Search for the cell housing the specified text and yield its (X, Y) center coordinate. 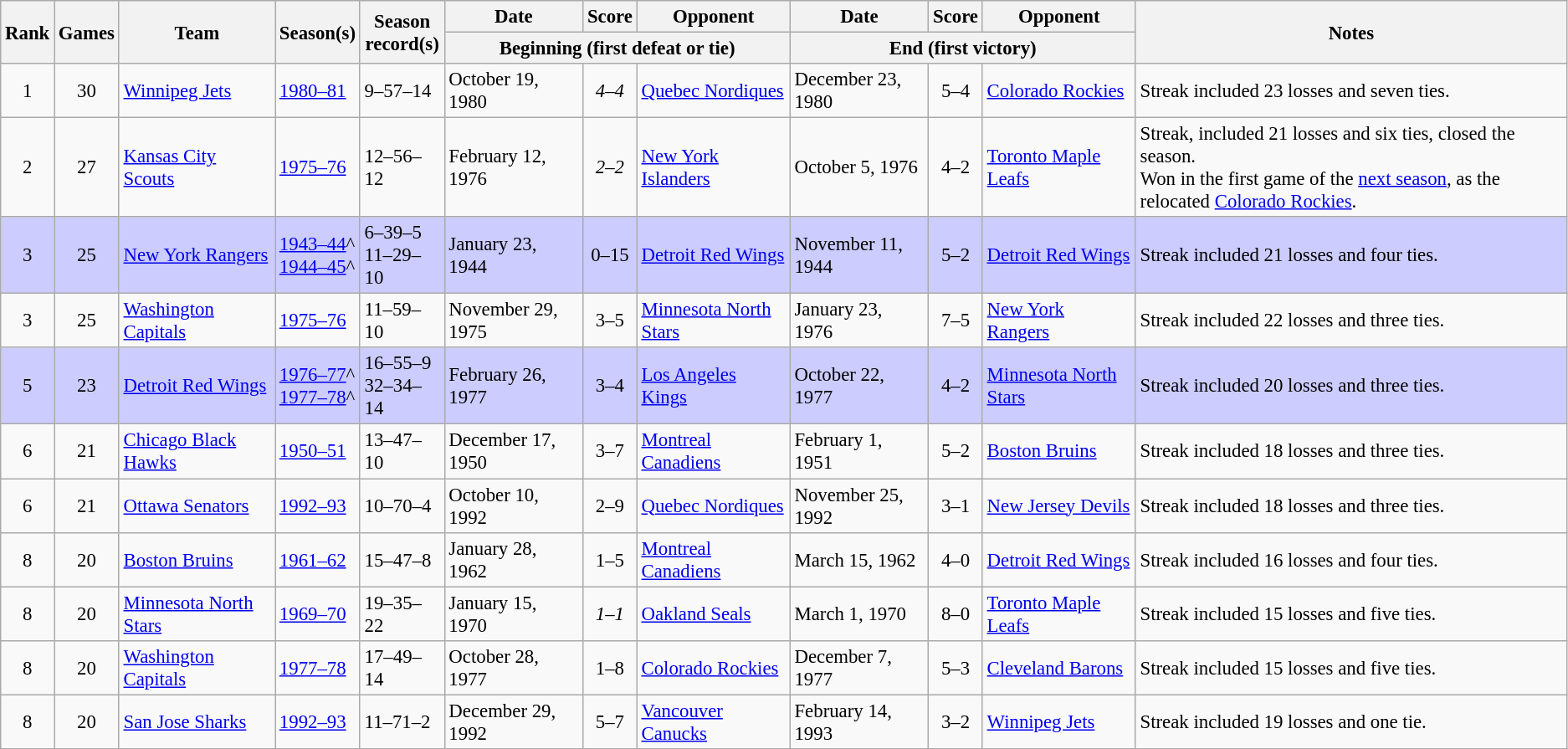
Chicago Black Hawks (197, 452)
1–1 (611, 614)
5–4 (956, 90)
December 29, 1992 (514, 721)
3–2 (956, 721)
12–56–12 (402, 167)
27 (87, 167)
Streak included 23 losses and seven ties. (1350, 90)
1969–70 (318, 614)
5–3 (956, 668)
16–55–932–34–14 (402, 387)
6–39–511–29–10 (402, 255)
Streak included 20 losses and three ties. (1350, 387)
13–47–10 (402, 452)
October 19, 1980 (514, 90)
3–4 (611, 387)
17–49–14 (402, 668)
Oakland Seals (713, 614)
0–15 (611, 255)
October 28, 1977 (514, 668)
11–71–2 (402, 721)
End (first victory) (962, 49)
4–4 (611, 90)
2–9 (611, 505)
December 23, 1980 (859, 90)
January 23, 1976 (859, 321)
1–5 (611, 559)
4–0 (956, 559)
November 11, 1944 (859, 255)
11–59–10 (402, 321)
1976–77^1977–78^ (318, 387)
Ottawa Senators (197, 505)
1 (28, 90)
Streak included 21 losses and four ties. (1350, 255)
November 29, 1975 (514, 321)
2–2 (611, 167)
Streak included 19 losses and one tie. (1350, 721)
January 23, 1944 (514, 255)
1977–78 (318, 668)
Beginning (first defeat or tie) (617, 49)
23 (87, 387)
December 17, 1950 (514, 452)
March 15, 1962 (859, 559)
February 1, 1951 (859, 452)
1–8 (611, 668)
Kansas City Scouts (197, 167)
3–5 (611, 321)
November 25, 1992 (859, 505)
December 7, 1977 (859, 668)
Seasonrecord(s) (402, 32)
2 (28, 167)
Streak, included 21 losses and six ties, closed the season.Won in the first game of the next season, as the relocated Colorado Rockies. (1350, 167)
1943–44^1944–45^ (318, 255)
Games (87, 32)
Season(s) (318, 32)
Streak included 22 losses and three ties. (1350, 321)
19–35–22 (402, 614)
New York Islanders (713, 167)
Team (197, 32)
5–7 (611, 721)
Cleveland Barons (1059, 668)
15–47–8 (402, 559)
10–70–4 (402, 505)
7–5 (956, 321)
January 15, 1970 (514, 614)
1980–81 (318, 90)
February 26, 1977 (514, 387)
Notes (1350, 32)
February 12, 1976 (514, 167)
January 28, 1962 (514, 559)
3–7 (611, 452)
October 22, 1977 (859, 387)
San Jose Sharks (197, 721)
9–57–14 (402, 90)
Los Angeles Kings (713, 387)
8–0 (956, 614)
1961–62 (318, 559)
1950–51 (318, 452)
30 (87, 90)
February 14, 1993 (859, 721)
Streak included 16 losses and four ties. (1350, 559)
5 (28, 387)
October 10, 1992 (514, 505)
Rank (28, 32)
New Jersey Devils (1059, 505)
Vancouver Canucks (713, 721)
March 1, 1970 (859, 614)
3–1 (956, 505)
October 5, 1976 (859, 167)
